Locate the cell with the specified text and output its [X, Y] center coordinate. 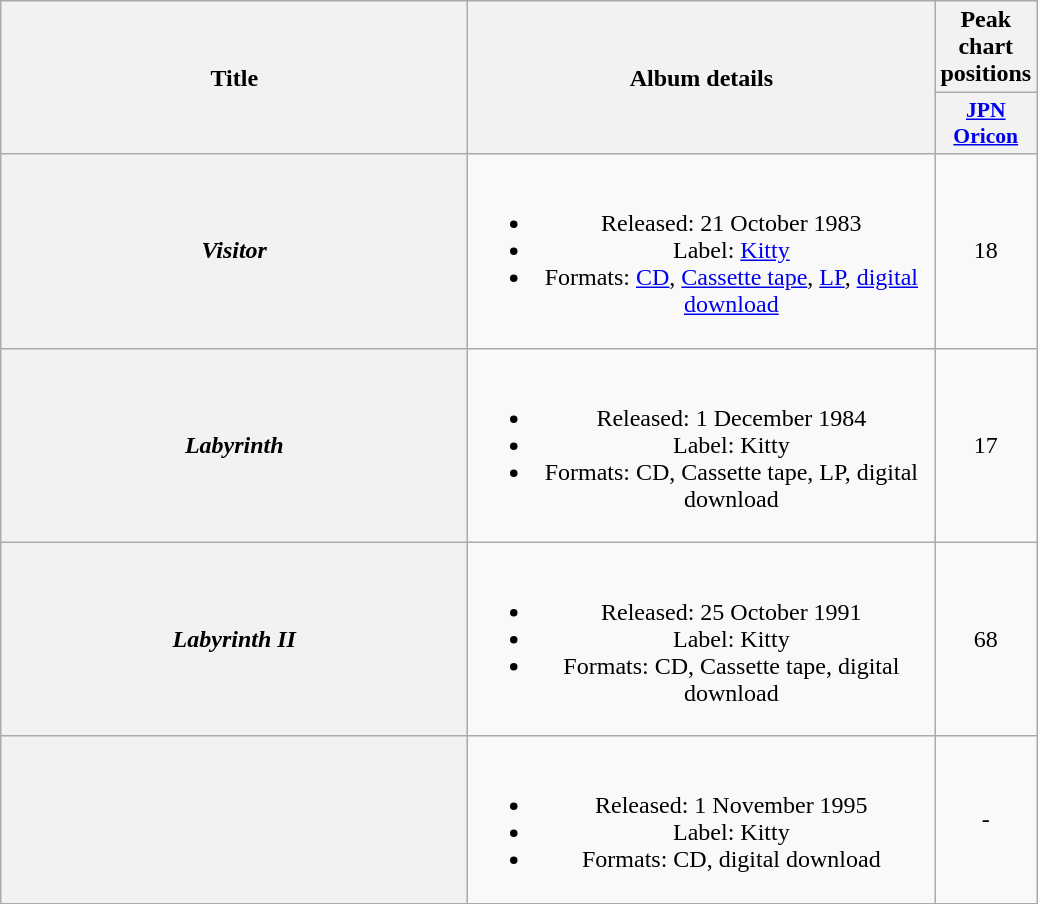
Title [234, 78]
Released: 21 October 1983Label: KittyFormats: CD, Cassette tape, LP, digital download [702, 251]
18 [986, 251]
JPNOricon [986, 124]
Peak chart positions [986, 47]
Released: 1 November 1995Label: KittyFormats: CD, digital download [702, 820]
Visitor [234, 251]
68 [986, 639]
Labyrinth II [234, 639]
Released: 25 October 1991Label: KittyFormats: CD, Cassette tape, digital download [702, 639]
Labyrinth [234, 445]
17 [986, 445]
- [986, 820]
Album details [702, 78]
Released: 1 December 1984Label: KittyFormats: CD, Cassette tape, LP, digital download [702, 445]
